From the cell containing the given text, extract its center point as (X, Y) coordinate. 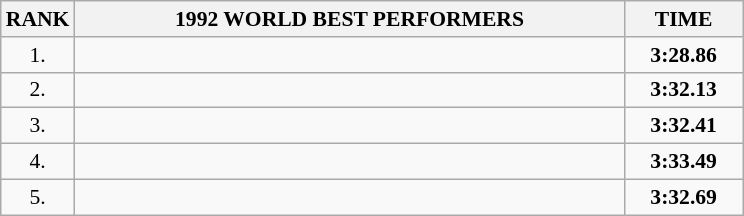
1992 WORLD BEST PERFORMERS (349, 19)
3:32.41 (684, 126)
5. (38, 197)
4. (38, 162)
3:28.86 (684, 55)
3:32.13 (684, 90)
RANK (38, 19)
3. (38, 126)
TIME (684, 19)
2. (38, 90)
3:32.69 (684, 197)
3:33.49 (684, 162)
1. (38, 55)
